Identify which cell holds the provided text, then report its (X, Y) central coordinate. 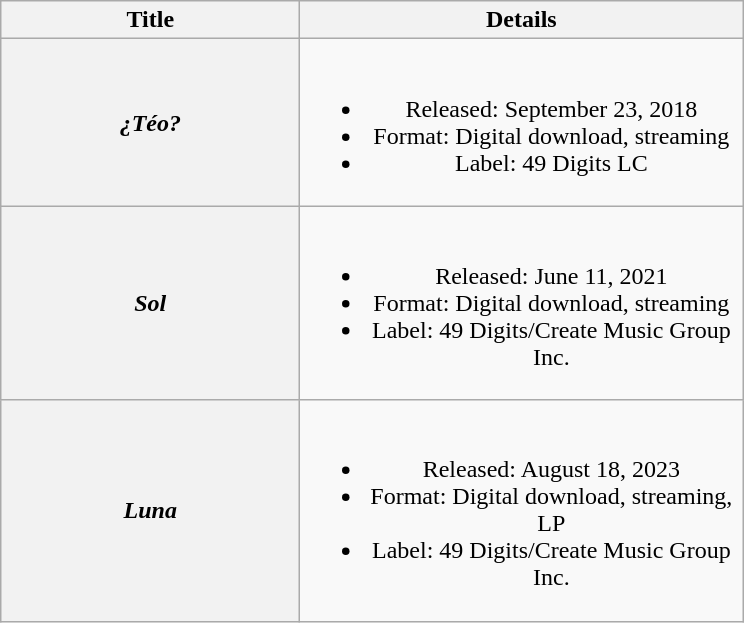
Released: August 18, 2023Format: Digital download, streaming, LPLabel: 49 Digits/Create Music Group Inc. (522, 510)
Details (522, 20)
Luna (150, 510)
Released: September 23, 2018Format: Digital download, streamingLabel: 49 Digits LC (522, 122)
¿Téo? (150, 122)
Title (150, 20)
Released: June 11, 2021Format: Digital download, streamingLabel: 49 Digits/Create Music Group Inc. (522, 303)
Sol (150, 303)
